Determine the (X, Y) coordinate at the center of the cell enclosing the given text.  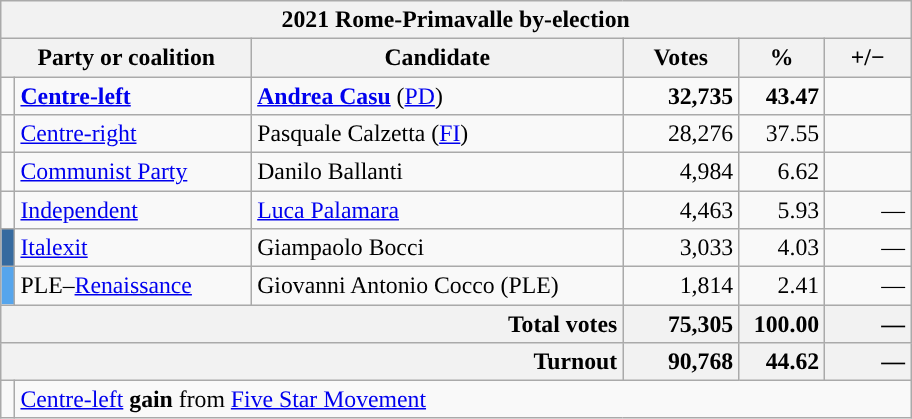
44.62 (782, 361)
2021 Rome-Primavalle by-election (456, 20)
% (782, 58)
Pasquale Calzetta (FI) (438, 133)
Votes (681, 58)
Luca Palamara (438, 209)
5.93 (782, 209)
PLE–Renaissance (134, 285)
4.03 (782, 247)
37.55 (782, 133)
Centre-left (134, 96)
4,463 (681, 209)
6.62 (782, 171)
90,768 (681, 361)
4,984 (681, 171)
Centre-right (134, 133)
Independent (134, 209)
Danilo Ballanti (438, 171)
Giampaolo Bocci (438, 247)
1,814 (681, 285)
2.41 (782, 285)
43.47 (782, 96)
100.00 (782, 323)
Giovanni Antonio Cocco (PLE) (438, 285)
Communist Party (134, 171)
28,276 (681, 133)
Andrea Casu (PD) (438, 96)
3,033 (681, 247)
+/− (868, 58)
32,735 (681, 96)
Centre-left gain from Five Star Movement (463, 399)
Candidate (438, 58)
Turnout (312, 361)
Party or coalition (126, 58)
Total votes (312, 323)
75,305 (681, 323)
Italexit (134, 247)
